From the cell containing the given text, extract its center point as [X, Y] coordinate. 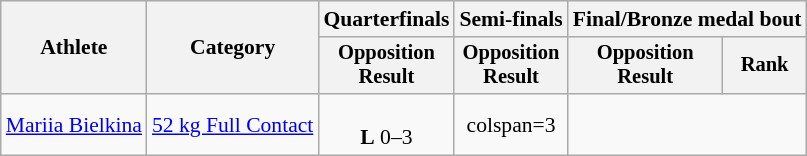
Quarterfinals [386, 19]
Semi-finals [510, 19]
Athlete [74, 48]
Mariia Bielkina [74, 124]
colspan=3 [510, 124]
Rank [765, 66]
Final/Bronze medal bout [688, 19]
L 0–3 [386, 124]
Category [232, 48]
52 kg Full Contact [232, 124]
